Return the [X, Y] coordinate for the center point of the cell that contains the specified text.  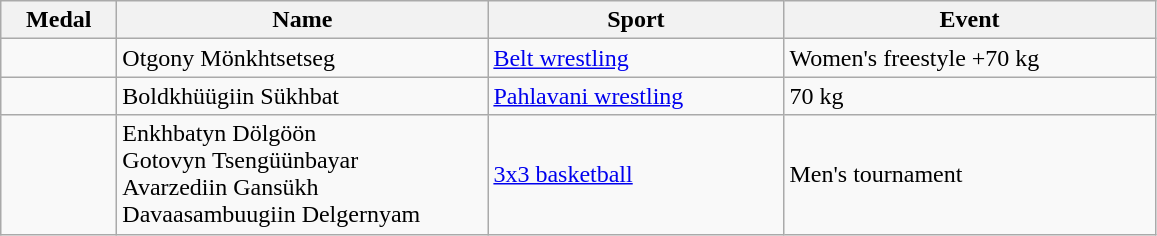
Name [302, 20]
Pahlavani wrestling [636, 96]
Event [970, 20]
3x3 basketball [636, 174]
Men's tournament [970, 174]
Boldkhüügiin Sükhbat [302, 96]
Otgony Mönkhtsetseg [302, 58]
Belt wrestling [636, 58]
Enkhbatyn DölgöönGotovyn TsengüünbayarAvarzediin GansükhDavaasambuugiin Delgernyam [302, 174]
Women's freestyle +70 kg [970, 58]
Sport [636, 20]
Medal [59, 20]
70 kg [970, 96]
